Provide the [x, y] coordinate of the cell's center where the given text is located.  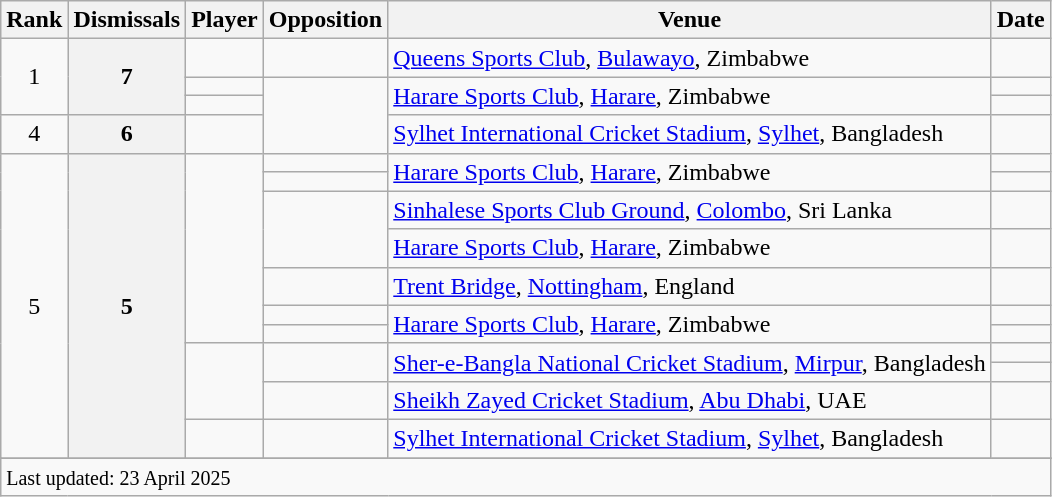
Date [1020, 20]
Last updated: 23 April 2025 [526, 477]
Trent Bridge, Nottingham, England [690, 286]
Sinhalese Sports Club Ground, Colombo, Sri Lanka [690, 210]
6 [127, 134]
7 [127, 77]
Sheikh Zayed Cricket Stadium, Abu Dhabi, UAE [690, 400]
Rank [34, 20]
Player [225, 20]
Opposition [325, 20]
Dismissals [127, 20]
Venue [690, 20]
1 [34, 77]
Sher-e-Bangla National Cricket Stadium, Mirpur, Bangladesh [690, 362]
4 [34, 134]
Queens Sports Club, Bulawayo, Zimbabwe [690, 58]
